Determine the (X, Y) coordinate at the center of the cell enclosing the given text.  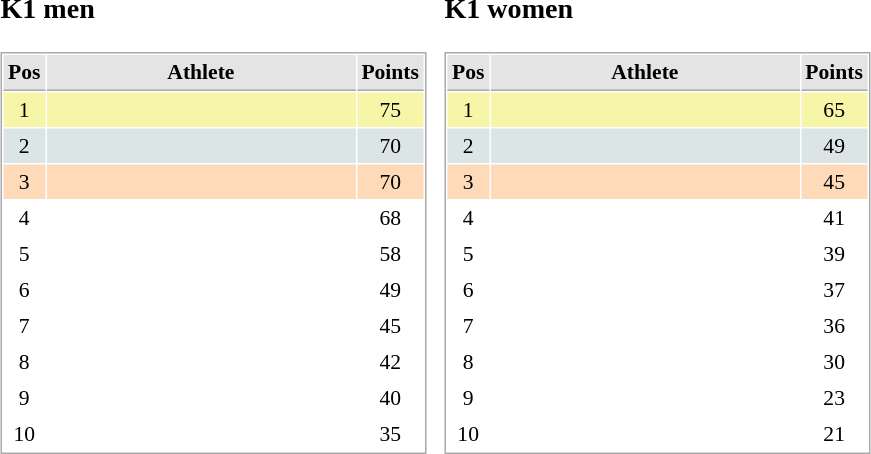
75 (390, 110)
42 (390, 362)
58 (390, 254)
68 (390, 218)
30 (834, 362)
41 (834, 218)
39 (834, 254)
40 (390, 398)
65 (834, 110)
37 (834, 290)
35 (390, 434)
21 (834, 434)
23 (834, 398)
36 (834, 326)
